Find where the given text appears and provide that cell's center as [x, y] coordinate. 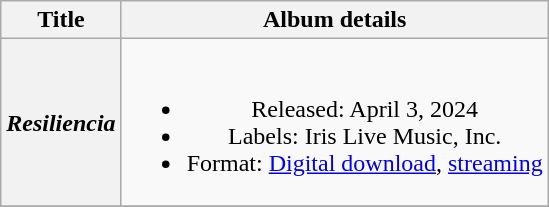
Title [61, 20]
Resiliencia [61, 122]
Released: April 3, 2024Labels: Iris Live Music, Inc.Format: Digital download, streaming [334, 122]
Album details [334, 20]
